Provide the (X, Y) coordinate of the cell's center where the given text is located.  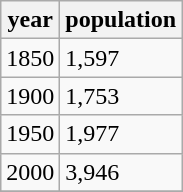
population (121, 20)
3,946 (121, 172)
1900 (30, 96)
year (30, 20)
1850 (30, 58)
2000 (30, 172)
1,977 (121, 134)
1,753 (121, 96)
1,597 (121, 58)
1950 (30, 134)
